Extract the [X, Y] coordinate from the center of the cell holding the provided text.  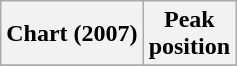
Chart (2007) [72, 34]
Peakposition [189, 34]
